Return the [x, y] coordinate for the center point of the cell that contains the specified text.  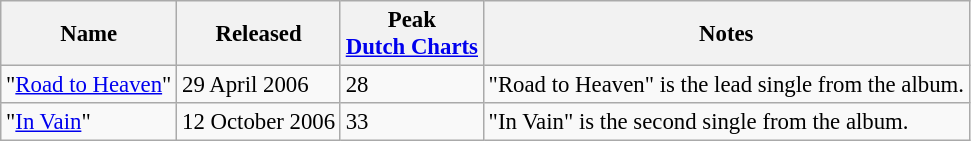
PeakDutch Charts [412, 34]
"Road to Heaven" is the lead single from the album. [726, 85]
Name [89, 34]
28 [412, 85]
12 October 2006 [259, 122]
"In Vain" [89, 122]
Notes [726, 34]
Released [259, 34]
"Road to Heaven" [89, 85]
29 April 2006 [259, 85]
33 [412, 122]
"In Vain" is the second single from the album. [726, 122]
